For the text-containing cell, return its midpoint in [x, y] coordinate format. 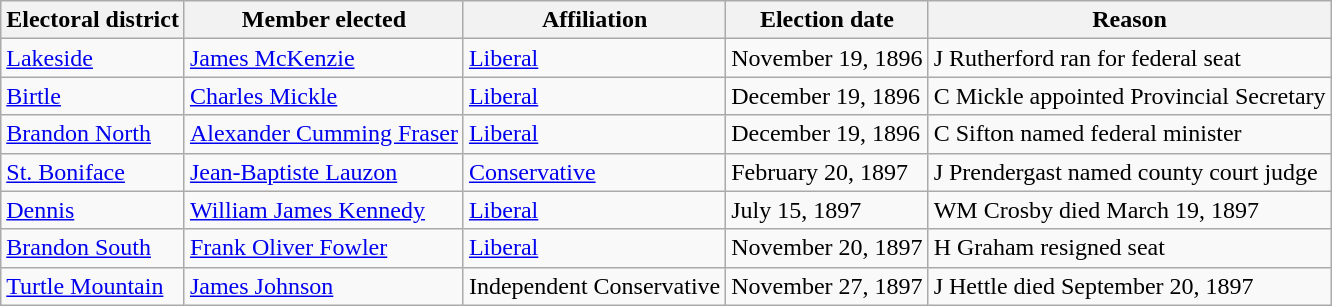
James Johnson [324, 286]
Turtle Mountain [93, 286]
Brandon North [93, 134]
November 27, 1897 [827, 286]
Affiliation [594, 20]
Member elected [324, 20]
C Mickle appointed Provincial Secretary [1130, 96]
Electoral district [93, 20]
Birtle [93, 96]
C Sifton named federal minister [1130, 134]
William James Kennedy [324, 210]
J Prendergast named county court judge [1130, 172]
WM Crosby died March 19, 1897 [1130, 210]
Brandon South [93, 248]
James McKenzie [324, 58]
H Graham resigned seat [1130, 248]
Jean-Baptiste Lauzon [324, 172]
Independent Conservative [594, 286]
J Rutherford ran for federal seat [1130, 58]
February 20, 1897 [827, 172]
July 15, 1897 [827, 210]
J Hettle died September 20, 1897 [1130, 286]
Dennis [93, 210]
November 20, 1897 [827, 248]
Charles Mickle [324, 96]
Alexander Cumming Fraser [324, 134]
Conservative [594, 172]
November 19, 1896 [827, 58]
Lakeside [93, 58]
Reason [1130, 20]
Election date [827, 20]
St. Boniface [93, 172]
Frank Oliver Fowler [324, 248]
